Detect which cell encompasses the target text, then output its (X, Y) center coordinate. 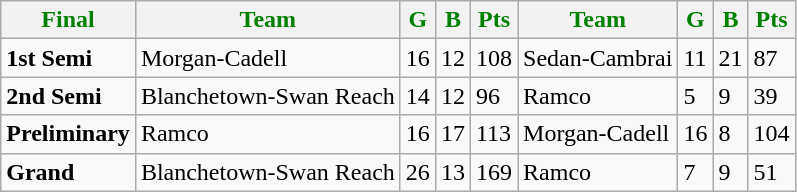
Sedan-Cambrai (598, 58)
87 (772, 58)
104 (772, 134)
96 (494, 96)
7 (696, 172)
14 (418, 96)
51 (772, 172)
2nd Semi (68, 96)
21 (730, 58)
Preliminary (68, 134)
8 (730, 134)
5 (696, 96)
1st Semi (68, 58)
39 (772, 96)
108 (494, 58)
113 (494, 134)
11 (696, 58)
Final (68, 20)
26 (418, 172)
Grand (68, 172)
13 (452, 172)
17 (452, 134)
169 (494, 172)
